Scan for the cell matching the given text and deliver its [x, y] coordinate at center. 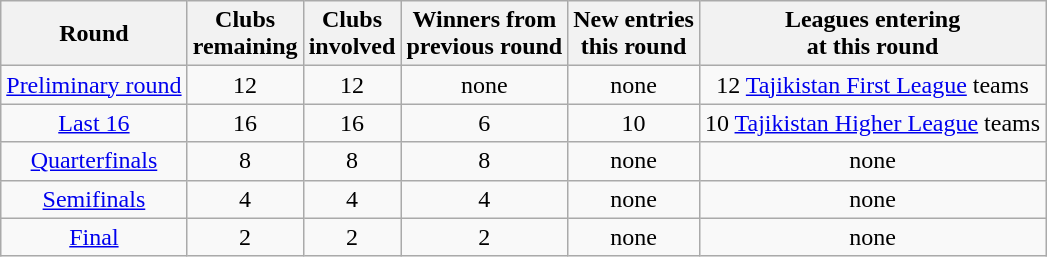
Quarterfinals [94, 161]
New entriesthis round [634, 34]
12 Tajikistan First League teams [872, 85]
Leagues enteringat this round [872, 34]
Preliminary round [94, 85]
Semifinals [94, 199]
10 Tajikistan Higher League teams [872, 123]
Final [94, 237]
Clubsinvolved [352, 34]
Round [94, 34]
Winners fromprevious round [484, 34]
Clubsremaining [245, 34]
Last 16 [94, 123]
10 [634, 123]
6 [484, 123]
